Find where the given text appears and provide that cell's center as (x, y) coordinate. 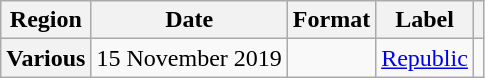
Label (425, 20)
15 November 2019 (189, 58)
Region (46, 20)
Date (189, 20)
Various (46, 58)
Republic (425, 58)
Format (331, 20)
